Search for the cell housing the specified text and yield its (X, Y) center coordinate. 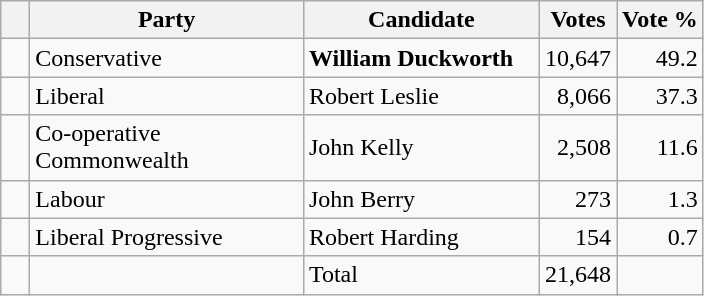
154 (578, 237)
Votes (578, 20)
Robert Leslie (421, 96)
William Duckworth (421, 58)
1.3 (660, 199)
21,648 (578, 275)
37.3 (660, 96)
Co-operative Commonwealth (167, 148)
Candidate (421, 20)
John Berry (421, 199)
Vote % (660, 20)
Total (421, 275)
11.6 (660, 148)
2,508 (578, 148)
8,066 (578, 96)
49.2 (660, 58)
John Kelly (421, 148)
Robert Harding (421, 237)
0.7 (660, 237)
Liberal (167, 96)
10,647 (578, 58)
Conservative (167, 58)
Party (167, 20)
Labour (167, 199)
Liberal Progressive (167, 237)
273 (578, 199)
